Extract the (x, y) coordinate from the center of the cell holding the provided text.  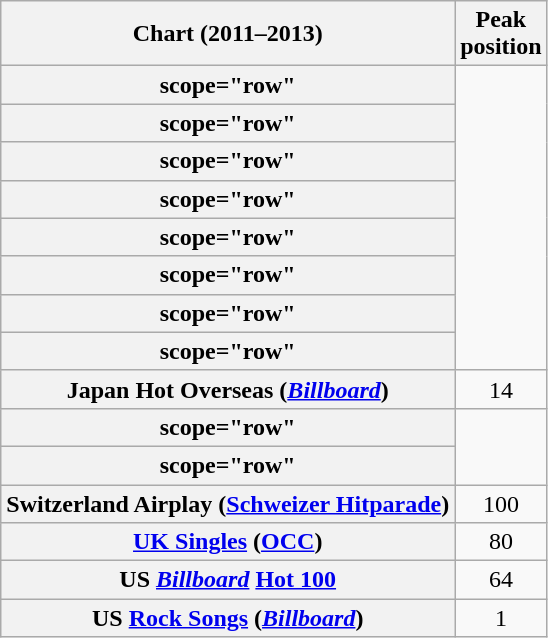
80 (501, 542)
US Billboard Hot 100 (228, 580)
100 (501, 503)
1 (501, 618)
14 (501, 389)
Chart (2011–2013) (228, 34)
Switzerland Airplay (Schweizer Hitparade) (228, 503)
64 (501, 580)
Japan Hot Overseas (Billboard) (228, 389)
UK Singles (OCC) (228, 542)
US Rock Songs (Billboard) (228, 618)
Peakposition (501, 34)
